Return the (x, y) coordinate for the center point of the cell that contains the specified text.  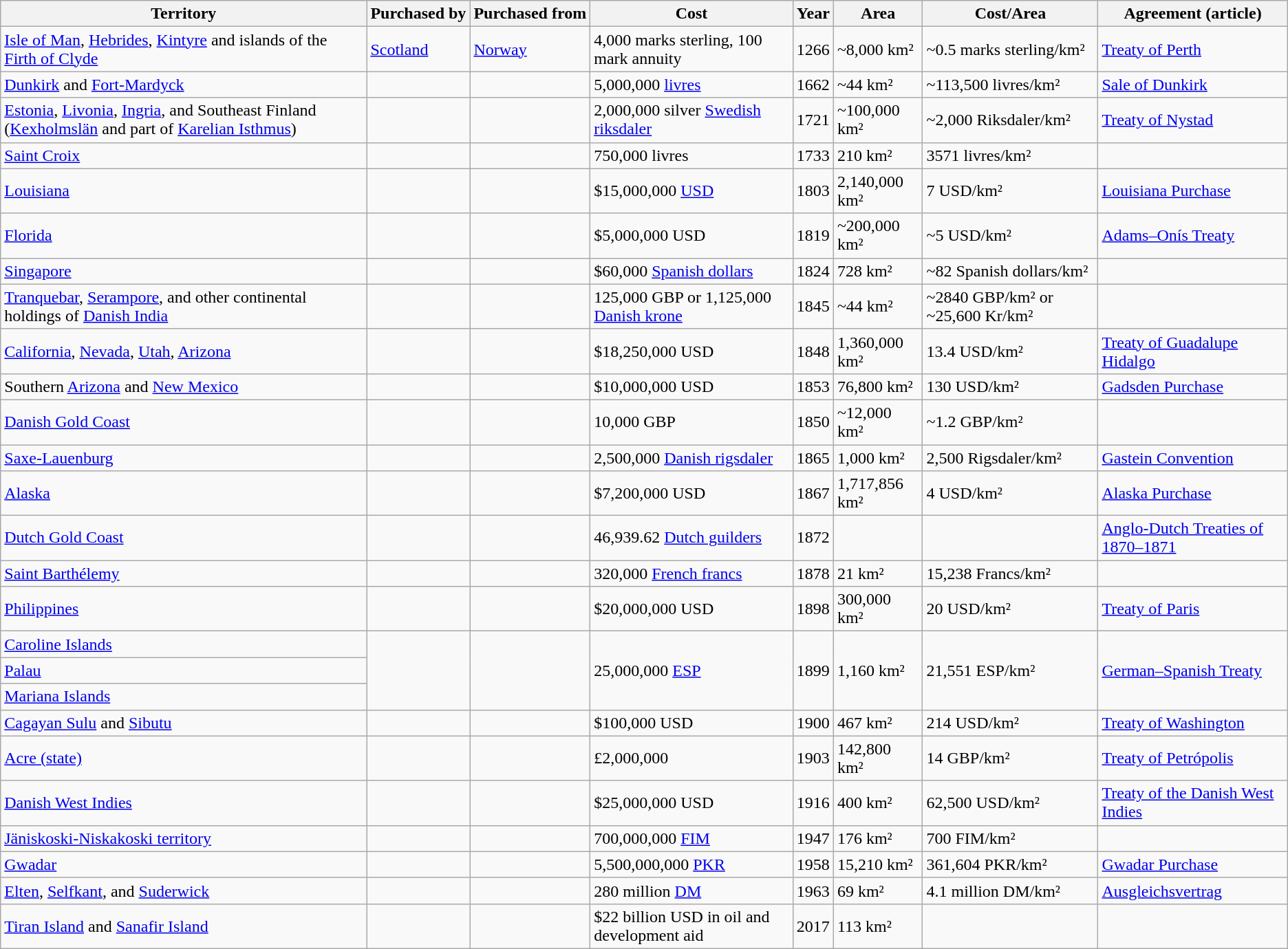
Dutch Gold Coast (184, 538)
361,604 PKR/km² (1010, 864)
1865 (813, 457)
Gwadar Purchase (1193, 864)
20 USD/km² (1010, 609)
214 USD/km² (1010, 723)
1867 (813, 494)
$18,250,000 USD (692, 351)
Anglo-Dutch Treaties of 1870–1871 (1193, 538)
Purchased by (418, 14)
130 USD/km² (1010, 386)
25,000,000 ESP (692, 670)
700 FIM/km² (1010, 838)
2,140,000 km² (878, 191)
Gadsden Purchase (1193, 386)
700,000,000 FIM (692, 838)
Treaty of the Danish West Indies (1193, 803)
4.1 million DM/km² (1010, 891)
Acre (state) (184, 758)
Territory (184, 14)
15,210 km² (878, 864)
1878 (813, 574)
Tranquebar, Serampore, and other continental holdings of Danish India (184, 307)
1916 (813, 803)
~12,000 km² (878, 422)
21 km² (878, 574)
280 million DM (692, 891)
~2840 GBP/km² or ~25,600 Kr/km² (1010, 307)
1958 (813, 864)
Cost/Area (1010, 14)
1850 (813, 422)
~1.2 GBP/km² (1010, 422)
Cagayan Sulu and Sibutu (184, 723)
1899 (813, 670)
~8,000 km² (878, 50)
5,000,000 livres (692, 85)
Palau (184, 670)
21,551 ESP/km² (1010, 670)
113 km² (878, 926)
15,238 Francs/km² (1010, 574)
46,939.62 Dutch guilders (692, 538)
14 GBP/km² (1010, 758)
Isle of Man, Hebrides, Kintyre and islands of the Firth of Clyde (184, 50)
467 km² (878, 723)
$15,000,000 USD (692, 191)
1947 (813, 838)
300,000 km² (878, 609)
$5,000,000 USD (692, 235)
2,500 Rigsdaler/km² (1010, 457)
Southern Arizona and New Mexico (184, 386)
3571 livres/km² (1010, 155)
5,500,000,000 PKR (692, 864)
Danish Gold Coast (184, 422)
$20,000,000 USD (692, 609)
728 km² (878, 271)
2017 (813, 926)
Ausgleichsvertrag (1193, 891)
Mariana Islands (184, 697)
7 USD/km² (1010, 191)
~5 USD/km² (1010, 235)
10,000 GBP (692, 422)
Alaska (184, 494)
$60,000 Spanish dollars (692, 271)
76,800 km² (878, 386)
Tiran Island and Sanafir Island (184, 926)
176 km² (878, 838)
1803 (813, 191)
1,717,856 km² (878, 494)
125,000 GBP or 1,125,000 Danish krone (692, 307)
$7,200,000 USD (692, 494)
Saint Barthélemy (184, 574)
Purchased from (530, 14)
Area (878, 14)
~113,500 livres/km² (1010, 85)
California, Nevada, Utah, Arizona (184, 351)
$25,000,000 USD (692, 803)
Norway (530, 50)
750,000 livres (692, 155)
1853 (813, 386)
Scotland (418, 50)
Estonia, Livonia, Ingria, and Southeast Finland (Kexholmslän and part of Karelian Isthmus) (184, 120)
1,160 km² (878, 670)
Philippines (184, 609)
Sale of Dunkirk (1193, 85)
1819 (813, 235)
Saint Croix (184, 155)
1,000 km² (878, 457)
Agreement (article) (1193, 14)
Louisiana (184, 191)
Year (813, 14)
320,000 French francs (692, 574)
Dunkirk and Fort-Mardyck (184, 85)
German–Spanish Treaty (1193, 670)
~100,000 km² (878, 120)
1898 (813, 609)
Singapore (184, 271)
2,500,000 Danish rigsdaler (692, 457)
142,800 km² (878, 758)
Danish West Indies (184, 803)
Gastein Convention (1193, 457)
Treaty of Washington (1193, 723)
210 km² (878, 155)
Treaty of Nystad (1193, 120)
Treaty of Petrópolis (1193, 758)
2,000,000 silver Swedish riksdaler (692, 120)
1662 (813, 85)
£2,000,000 (692, 758)
1266 (813, 50)
1848 (813, 351)
4,000 marks sterling, 100 mark annuity (692, 50)
~2,000 Riksdaler/km² (1010, 120)
4 USD/km² (1010, 494)
Jäniskoski-Niskakoski territory (184, 838)
~0.5 marks sterling/km² (1010, 50)
Gwadar (184, 864)
$22 billion USD in oil and development aid (692, 926)
~200,000 km² (878, 235)
Saxe-Lauenburg (184, 457)
Elten, Selfkant, and Suderwick (184, 891)
1963 (813, 891)
Florida (184, 235)
13.4 USD/km² (1010, 351)
Cost (692, 14)
1900 (813, 723)
1845 (813, 307)
$10,000,000 USD (692, 386)
1824 (813, 271)
Treaty of Paris (1193, 609)
1721 (813, 120)
1,360,000 km² (878, 351)
Adams–Onís Treaty (1193, 235)
1872 (813, 538)
Alaska Purchase (1193, 494)
69 km² (878, 891)
$100,000 USD (692, 723)
400 km² (878, 803)
62,500 USD/km² (1010, 803)
1733 (813, 155)
Caroline Islands (184, 644)
Treaty of Perth (1193, 50)
1903 (813, 758)
Treaty of Guadalupe Hidalgo (1193, 351)
Louisiana Purchase (1193, 191)
~82 Spanish dollars/km² (1010, 271)
